Find where the given text appears and provide that cell's center as (X, Y) coordinate. 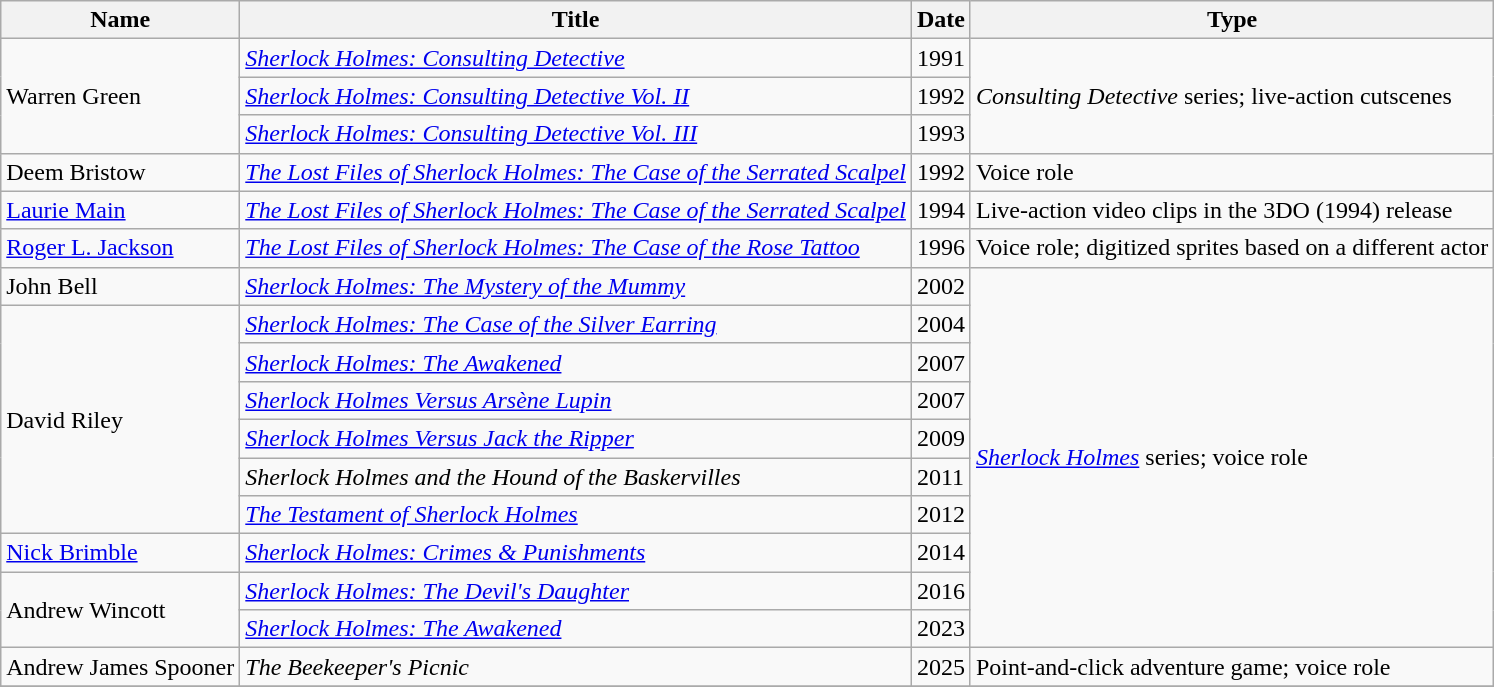
2002 (940, 286)
2014 (940, 553)
1996 (940, 248)
Sherlock Holmes: Consulting Detective (576, 58)
Consulting Detective series; live-action cutscenes (1232, 96)
Sherlock Holmes and the Hound of the Baskervilles (576, 477)
Type (1232, 20)
Sherlock Holmes: The Case of the Silver Earring (576, 324)
Sherlock Holmes: Crimes & Punishments (576, 553)
Voice role (1232, 172)
Date (940, 20)
Sherlock Holmes: The Devil's Daughter (576, 591)
The Lost Files of Sherlock Holmes: The Case of the Rose Tattoo (576, 248)
Sherlock Holmes Versus Jack the Ripper (576, 438)
Sherlock Holmes Versus Arsène Lupin (576, 400)
Nick Brimble (120, 553)
John Bell (120, 286)
1993 (940, 134)
Voice role; digitized sprites based on a different actor (1232, 248)
David Riley (120, 419)
The Beekeeper's Picnic (576, 667)
1991 (940, 58)
Deem Bristow (120, 172)
Name (120, 20)
2012 (940, 515)
Roger L. Jackson (120, 248)
Laurie Main (120, 210)
Andrew Wincott (120, 610)
Live-action video clips in the 3DO (1994) release (1232, 210)
2004 (940, 324)
2016 (940, 591)
Sherlock Holmes series; voice role (1232, 458)
2025 (940, 667)
Point-and-click adventure game; voice role (1232, 667)
2023 (940, 629)
1994 (940, 210)
The Testament of Sherlock Holmes (576, 515)
Andrew James Spooner (120, 667)
Warren Green (120, 96)
Sherlock Holmes: Consulting Detective Vol. II (576, 96)
2011 (940, 477)
Title (576, 20)
2009 (940, 438)
Sherlock Holmes: The Mystery of the Mummy (576, 286)
Sherlock Holmes: Consulting Detective Vol. III (576, 134)
